Return the [X, Y] coordinate for the center point of the cell that contains the specified text.  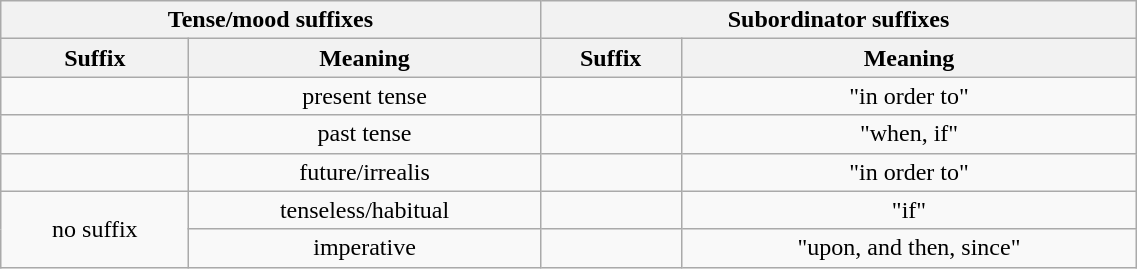
"if" [909, 210]
"upon, and then, since" [909, 248]
imperative [364, 248]
no suffix [95, 229]
Subordinator suffixes [838, 20]
past tense [364, 134]
Tense/mood suffixes [270, 20]
tenseless/habitual [364, 210]
future/irrealis [364, 172]
present tense [364, 96]
"when, if" [909, 134]
